Determine the (x, y) coordinate at the center of the cell enclosing the given text.  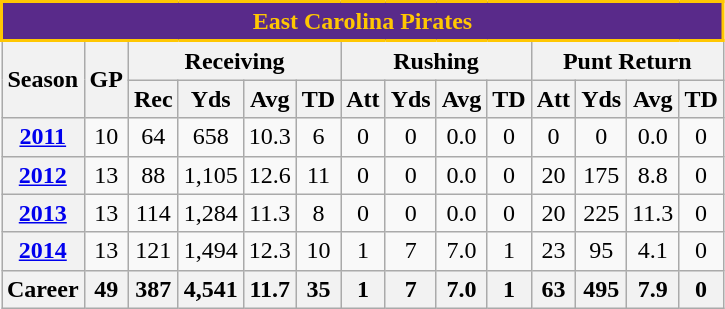
35 (318, 289)
49 (106, 289)
95 (602, 251)
1,494 (210, 251)
2013 (44, 213)
114 (153, 213)
8.8 (653, 175)
Rushing (436, 60)
63 (553, 289)
495 (602, 289)
387 (153, 289)
Rec (153, 99)
GP (106, 80)
175 (602, 175)
12.3 (270, 251)
88 (153, 175)
Receiving (234, 60)
225 (602, 213)
4,541 (210, 289)
11.7 (270, 289)
23 (553, 251)
121 (153, 251)
11 (318, 175)
12.6 (270, 175)
7.9 (653, 289)
8 (318, 213)
64 (153, 137)
1,105 (210, 175)
6 (318, 137)
4.1 (653, 251)
658 (210, 137)
East Carolina Pirates (363, 22)
10.3 (270, 137)
1,284 (210, 213)
2014 (44, 251)
2012 (44, 175)
Season (44, 80)
2011 (44, 137)
Punt Return (627, 60)
Career (44, 289)
